Output the [X, Y] coordinate of the center of the cell containing the given text.  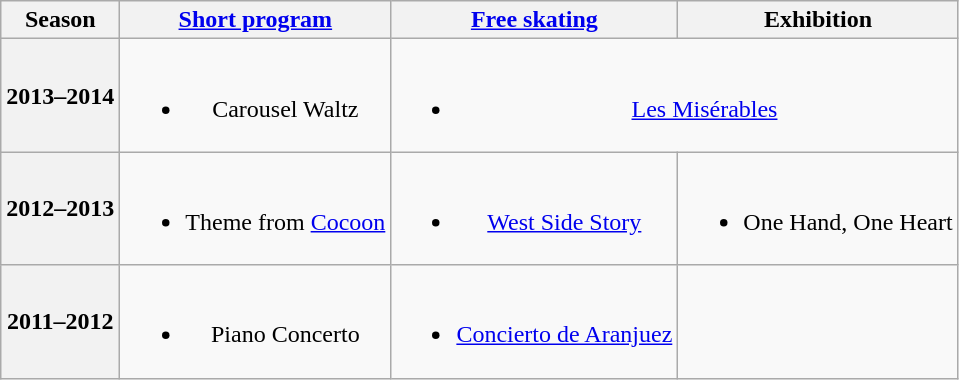
Exhibition [818, 20]
Piano Concerto [256, 322]
2012–2013 [60, 208]
Carousel Waltz [256, 96]
2011–2012 [60, 322]
Theme from Cocoon [256, 208]
Season [60, 20]
Les Misérables [674, 96]
Free skating [534, 20]
One Hand, One Heart [818, 208]
2013–2014 [60, 96]
Short program [256, 20]
West Side Story [534, 208]
Concierto de Aranjuez [534, 322]
